For the text-containing cell, return its midpoint in [X, Y] coordinate format. 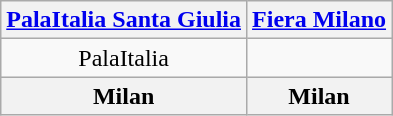
Fiera Milano [320, 20]
PalaItalia Santa Giulia [124, 20]
PalaItalia [124, 58]
